For the text-containing cell, return its midpoint in (X, Y) coordinate format. 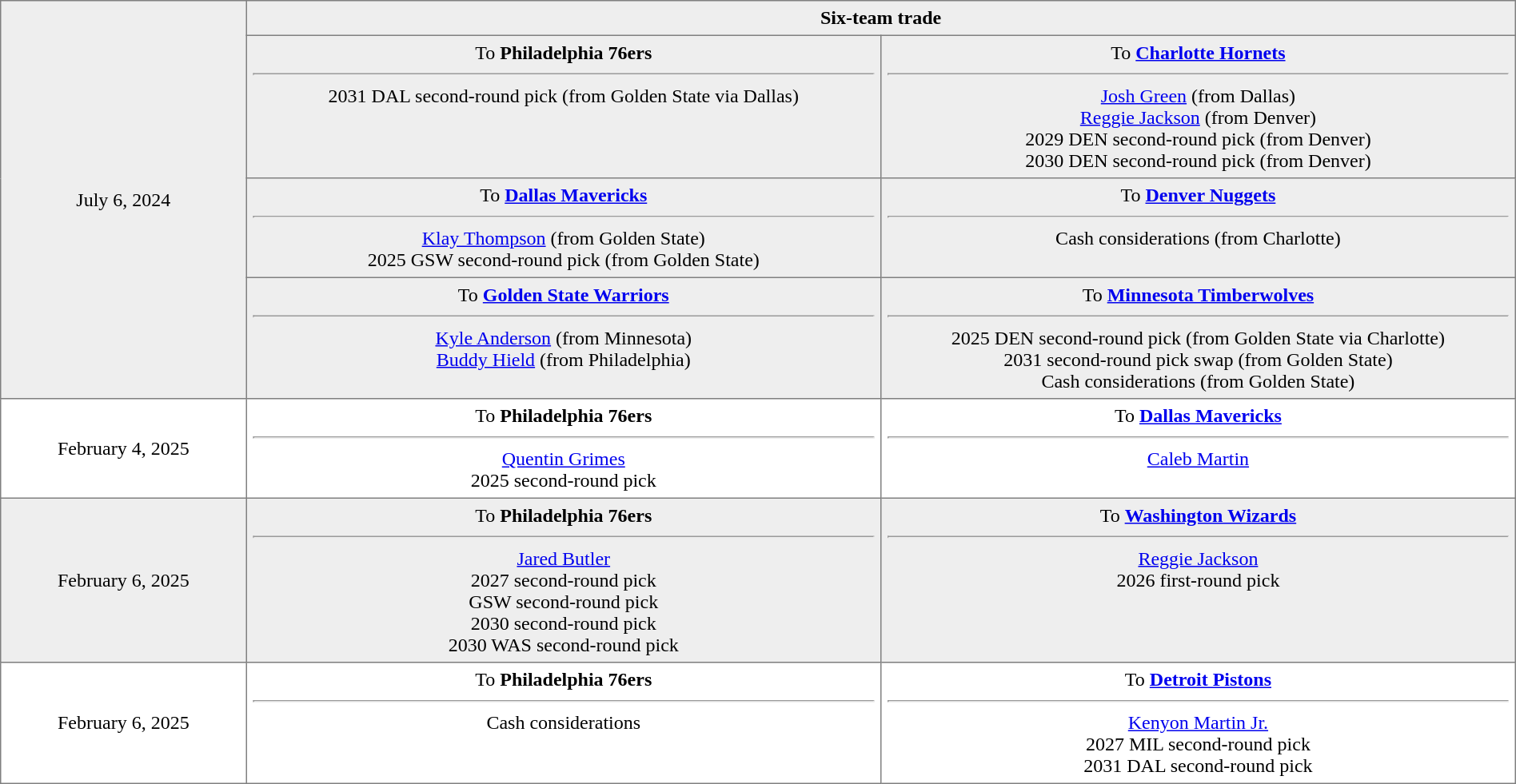
To Dallas MavericksKlay Thompson (from Golden State)2025 GSW second-round pick (from Golden State) (564, 228)
Six-team trade (881, 18)
July 6, 2024 (123, 200)
To Dallas MavericksCaleb Martin (1199, 448)
To Washington WizardsReggie Jackson2026 first-round pick (1199, 580)
To Philadelphia 76ers2031 DAL second-round pick (from Golden State via Dallas) (564, 106)
To Golden State WarriorsKyle Anderson (from Minnesota)Buddy Hield (from Philadelphia) (564, 338)
To Philadelphia 76ersCash considerations (564, 723)
To Detroit PistonsKenyon Martin Jr.2027 MIL second-round pick2031 DAL second-round pick (1199, 723)
To Philadelphia 76ersJared Butler2027 second-round pickGSW second-round pick2030 second-round pick2030 WAS second-round pick (564, 580)
February 4, 2025 (123, 448)
To Denver NuggetsCash considerations (from Charlotte) (1199, 228)
To Philadelphia 76ersQuentin Grimes2025 second-round pick (564, 448)
